Find where the given text appears and provide that cell's center as [x, y] coordinate. 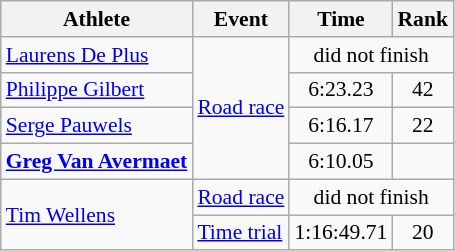
6:23.23 [340, 90]
Athlete [97, 19]
42 [422, 90]
Laurens De Plus [97, 55]
Tim Wellens [97, 214]
6:16.17 [340, 126]
20 [422, 233]
6:10.05 [340, 162]
Philippe Gilbert [97, 90]
Serge Pauwels [97, 126]
Time trial [240, 233]
1:16:49.71 [340, 233]
Greg Van Avermaet [97, 162]
Rank [422, 19]
Event [240, 19]
22 [422, 126]
Time [340, 19]
